Determine the (X, Y) coordinate at the center of the cell enclosing the given text.  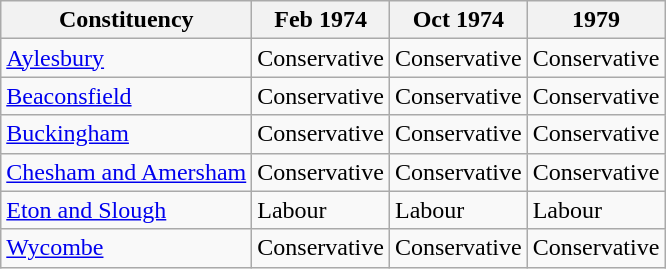
Eton and Slough (126, 210)
Buckingham (126, 134)
1979 (596, 20)
Constituency (126, 20)
Wycombe (126, 248)
Chesham and Amersham (126, 172)
Beaconsfield (126, 96)
Feb 1974 (321, 20)
Oct 1974 (458, 20)
Aylesbury (126, 58)
